Determine the [x, y] coordinate at the center of the cell enclosing the given text.  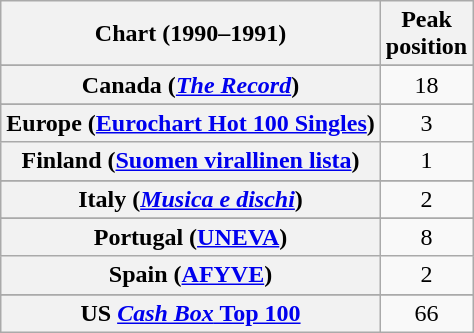
18 [426, 85]
Europe (Eurochart Hot 100 Singles) [191, 123]
1 [426, 161]
Canada (The Record) [191, 85]
66 [426, 313]
Portugal (UNEVA) [191, 237]
Italy (Musica e dischi) [191, 199]
3 [426, 123]
US Cash Box Top 100 [191, 313]
8 [426, 237]
Peakposition [426, 34]
Spain (AFYVE) [191, 275]
Finland (Suomen virallinen lista) [191, 161]
Chart (1990–1991) [191, 34]
